Locate the cell with the specified text and output its [X, Y] center coordinate. 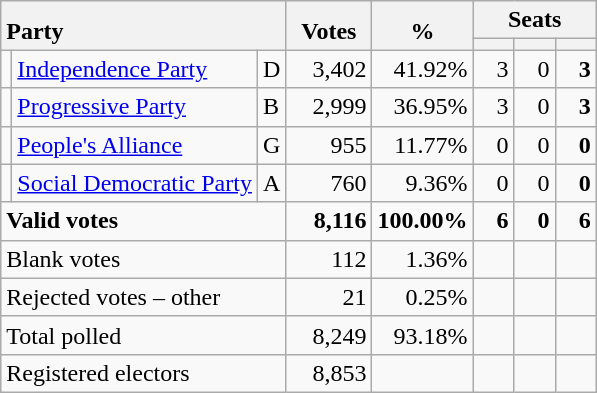
2,999 [329, 107]
11.77% [422, 145]
A [271, 183]
41.92% [422, 69]
B [271, 107]
3,402 [329, 69]
112 [329, 259]
8,116 [329, 221]
8,853 [329, 373]
1.36% [422, 259]
760 [329, 183]
36.95% [422, 107]
Blank votes [144, 259]
100.00% [422, 221]
D [271, 69]
Valid votes [144, 221]
Total polled [144, 335]
955 [329, 145]
% [422, 26]
21 [329, 297]
Progressive Party [135, 107]
93.18% [422, 335]
8,249 [329, 335]
Votes [329, 26]
Social Democratic Party [135, 183]
People's Alliance [135, 145]
9.36% [422, 183]
Independence Party [135, 69]
Rejected votes – other [144, 297]
0.25% [422, 297]
Seats [534, 20]
G [271, 145]
Registered electors [144, 373]
Party [144, 26]
